Capture the cell that displays the provided text and extract its [x, y] central coordinate. 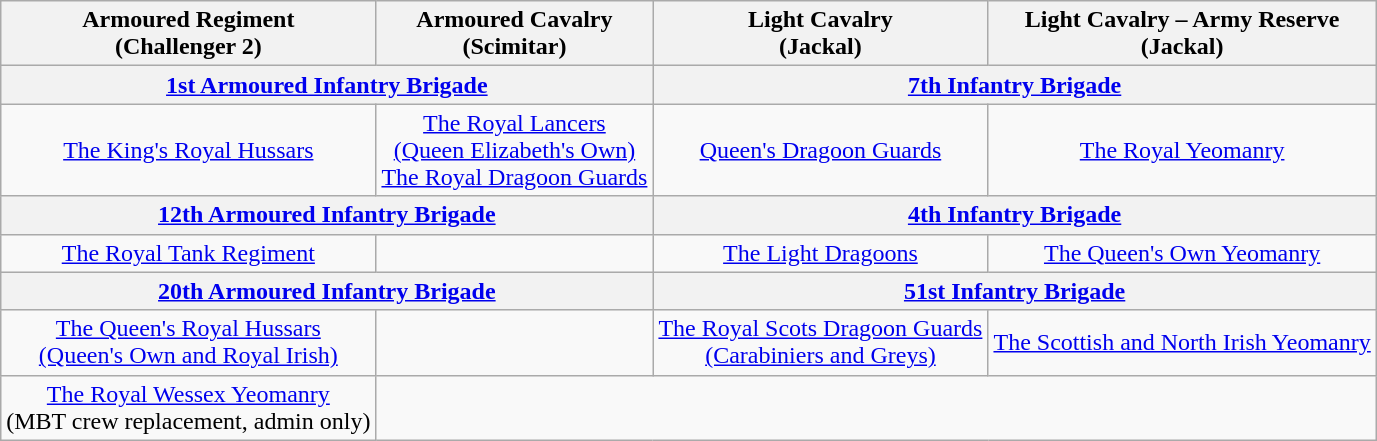
The Royal Yeomanry [1182, 150]
The Light Dragoons [820, 253]
The King's Royal Hussars [188, 150]
1st Armoured Infantry Brigade [327, 85]
The Royal Lancers(Queen Elizabeth's Own)The Royal Dragoon Guards [514, 150]
Light Cavalry(Jackal) [820, 34]
The Royal Tank Regiment [188, 253]
20th Armoured Infantry Brigade [327, 291]
The Royal Wessex Yeomanry(MBT crew replacement, admin only) [188, 408]
Armoured Regiment(Challenger 2) [188, 34]
4th Infantry Brigade [1014, 215]
Light Cavalry – Army Reserve(Jackal) [1182, 34]
51st Infantry Brigade [1014, 291]
7th Infantry Brigade [1014, 85]
The Queen's Royal Hussars(Queen's Own and Royal Irish) [188, 342]
Queen's Dragoon Guards [820, 150]
12th Armoured Infantry Brigade [327, 215]
The Royal Scots Dragoon Guards(Carabiniers and Greys) [820, 342]
The Queen's Own Yeomanry [1182, 253]
The Scottish and North Irish Yeomanry [1182, 342]
Armoured Cavalry(Scimitar) [514, 34]
